Extract the [X, Y] coordinate from the center of the cell holding the provided text.  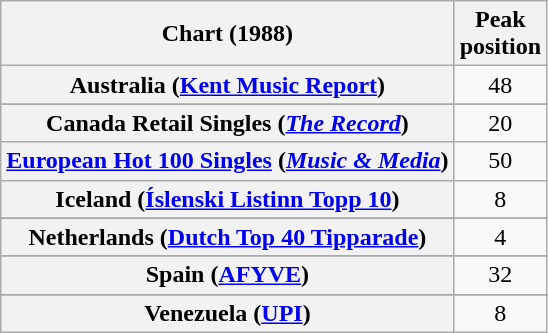
Canada Retail Singles (The Record) [228, 123]
Australia (Kent Music Report) [228, 85]
Spain (AFYVE) [228, 275]
48 [500, 85]
32 [500, 275]
Iceland (Íslenski Listinn Topp 10) [228, 199]
Peakposition [500, 34]
Netherlands (Dutch Top 40 Tipparade) [228, 237]
European Hot 100 Singles (Music & Media) [228, 161]
4 [500, 237]
Venezuela (UPI) [228, 313]
50 [500, 161]
Chart (1988) [228, 34]
20 [500, 123]
